Detect which cell encompasses the target text, then output its (x, y) center coordinate. 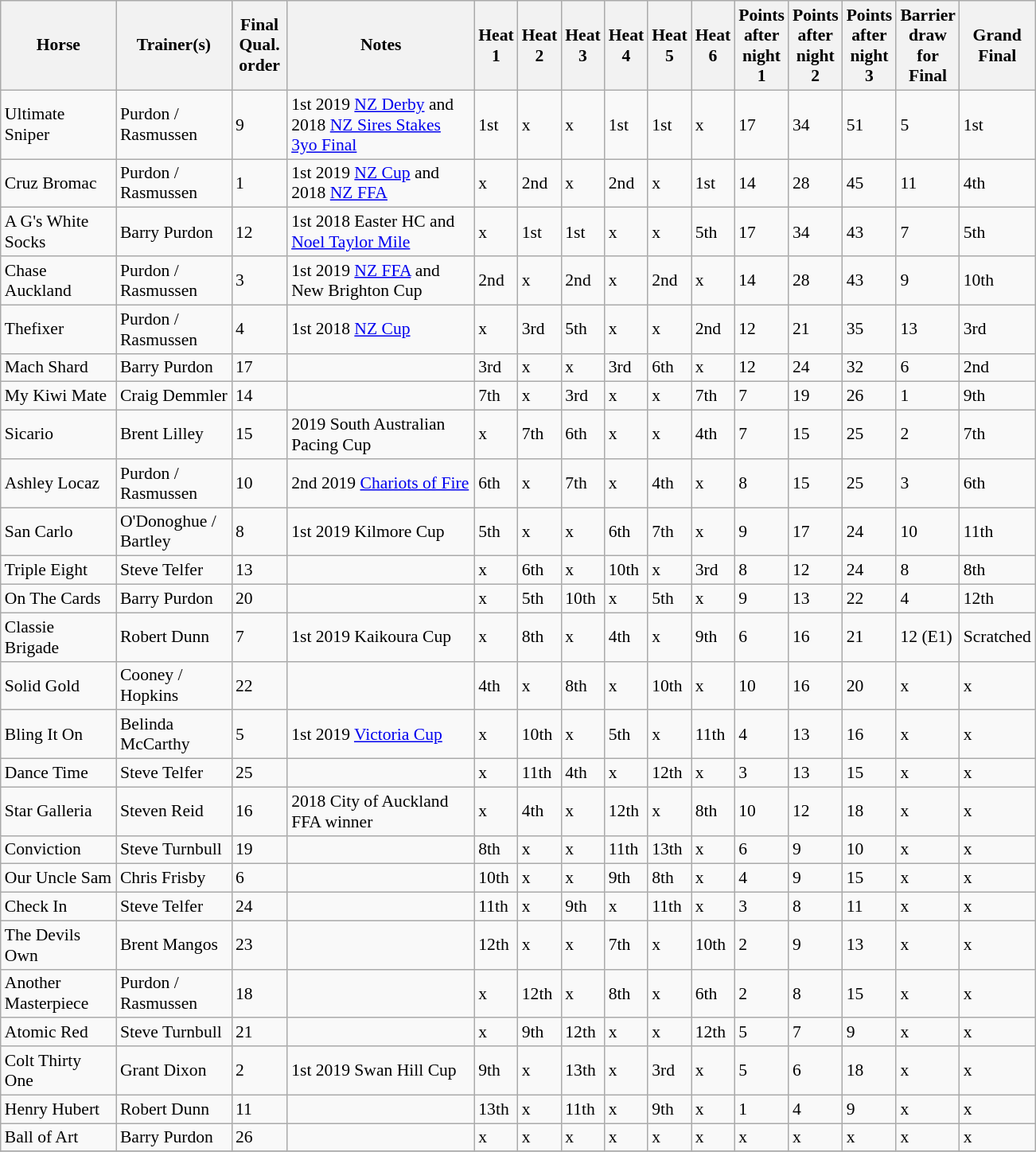
Solid Gold (59, 686)
Heat 4 (626, 45)
Horse (59, 45)
Classie Brigade (59, 636)
Heat 6 (713, 45)
Brent Lilley (173, 434)
Ultimate Sniper (59, 124)
Colt Thirty One (59, 1071)
Thefixer (59, 329)
Dance Time (59, 773)
Belinda McCarthy (173, 735)
Atomic Red (59, 1033)
Heat 1 (496, 45)
Chase Auckland (59, 280)
Mach Shard (59, 368)
Grand Final (998, 45)
Another Masterpiece (59, 993)
2nd 2019 Chariots of Fire (380, 484)
45 (870, 183)
Our Uncle Sam (59, 878)
O'Donoghue / Bartley (173, 531)
1st 2019 Swan Hill Cup (380, 1071)
A G's White Socks (59, 232)
1st 2019 NZ Cup and 2018 NZ FFA (380, 183)
Points after night 1 (761, 45)
Cooney / Hopkins (173, 686)
35 (870, 329)
1st 2019 Victoria Cup (380, 735)
My Kiwi Mate (59, 396)
Barrier draw for Final (928, 45)
1st 2018 Easter HC and Noel Taylor Mile (380, 232)
2019 South Australian Pacing Cup (380, 434)
51 (870, 124)
1st 2018 NZ Cup (380, 329)
Bling It On (59, 735)
Grant Dixon (173, 1071)
Final Qual. order (259, 45)
1st 2019 Kilmore Cup (380, 531)
32 (870, 368)
Heat 3 (582, 45)
Chris Frisby (173, 878)
Conviction (59, 850)
Heat 2 (539, 45)
Ashley Locaz (59, 484)
Henry Hubert (59, 1109)
23 (259, 945)
Ball of Art (59, 1138)
Points after night 2 (816, 45)
Scratched (998, 636)
Steven Reid (173, 811)
Check In (59, 907)
12 (E1) (928, 636)
Cruz Bromac (59, 183)
Heat 5 (669, 45)
Brent Mangos (173, 945)
1st 2019 NZ Derby and 2018 NZ Sires Stakes 3yo Final (380, 124)
Star Galleria (59, 811)
The Devils Own (59, 945)
Sicario (59, 434)
1st 2019 Kaikoura Cup (380, 636)
Notes (380, 45)
Trainer(s) (173, 45)
On The Cards (59, 599)
Points after night 3 (870, 45)
Craig Demmler (173, 396)
2018 City of Auckland FFA winner (380, 811)
1st 2019 NZ FFA and New Brighton Cup (380, 280)
Triple Eight (59, 570)
San Carlo (59, 531)
